Provide the [x, y] coordinate of the cell's center where the given text is located.  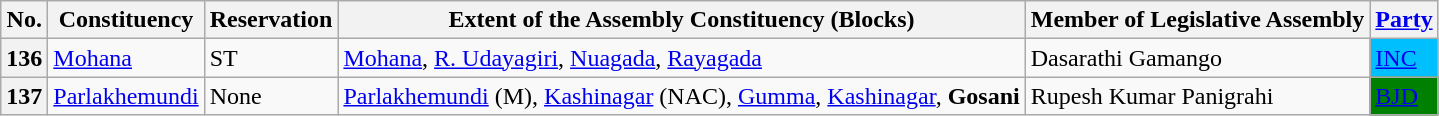
137 [24, 96]
Mohana [126, 58]
Mohana, R. Udayagiri, Nuagada, Rayagada [682, 58]
Parlakhemundi (M), Kashinagar (NAC), Gumma, Kashinagar, Gosani [682, 96]
ST [271, 58]
Reservation [271, 20]
None [271, 96]
Extent of the Assembly Constituency (Blocks) [682, 20]
Dasarathi Gamango [1198, 58]
BJD [1404, 96]
No. [24, 20]
Member of Legislative Assembly [1198, 20]
INC [1404, 58]
Rupesh Kumar Panigrahi [1198, 96]
Party [1404, 20]
Parlakhemundi [126, 96]
136 [24, 58]
Constituency [126, 20]
